Extract the (X, Y) coordinate from the center of the cell holding the provided text.  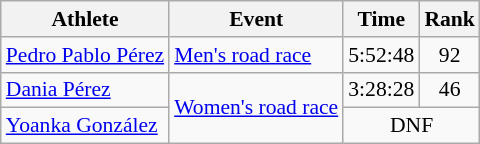
92 (450, 55)
3:28:28 (381, 90)
46 (450, 90)
Event (256, 19)
Pedro Pablo Pérez (85, 55)
Yoanka González (85, 126)
DNF (412, 126)
Women's road race (256, 108)
Rank (450, 19)
Dania Pérez (85, 90)
Athlete (85, 19)
5:52:48 (381, 55)
Time (381, 19)
Men's road race (256, 55)
